Determine the (X, Y) coordinate at the center of the cell enclosing the given text.  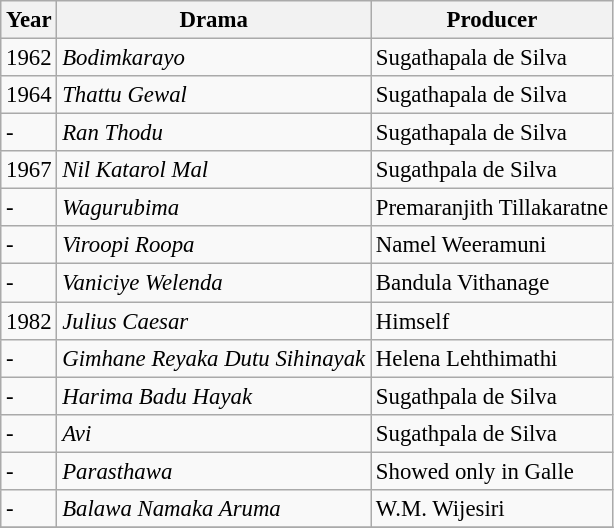
W.M. Wijesiri (492, 509)
1967 (29, 170)
1962 (29, 58)
Balawa Namaka Aruma (214, 509)
Thattu Gewal (214, 95)
Namel Weeramuni (492, 245)
Ran Thodu (214, 133)
Julius Caesar (214, 321)
Avi (214, 433)
Showed only in Galle (492, 471)
Parasthawa (214, 471)
Year (29, 20)
Nil Katarol Mal (214, 170)
Bodimkarayo (214, 58)
Wagurubima (214, 208)
Bandula Vithanage (492, 283)
Vaniciye Welenda (214, 283)
1982 (29, 321)
1964 (29, 95)
Premaranjith Tillakaratne (492, 208)
Producer (492, 20)
Himself (492, 321)
Drama (214, 20)
Viroopi Roopa (214, 245)
Harima Badu Hayak (214, 396)
Helena Lehthimathi (492, 358)
Gimhane Reyaka Dutu Sihinayak (214, 358)
